Search for the cell housing the specified text and yield its (x, y) center coordinate. 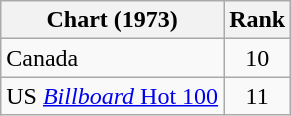
Rank (258, 20)
Canada (112, 58)
10 (258, 58)
US Billboard Hot 100 (112, 96)
11 (258, 96)
Chart (1973) (112, 20)
